Pinpoint the cell where the given text exists, returning its (x, y) midpoint coordinate. 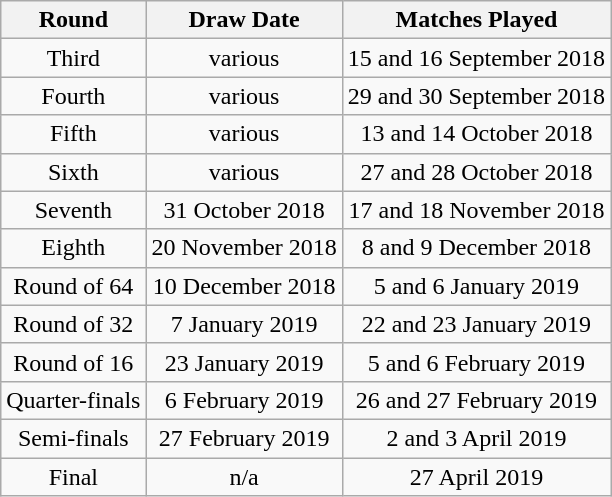
Eighth (74, 248)
Round (74, 20)
Sixth (74, 172)
13 and 14 October 2018 (476, 134)
20 November 2018 (244, 248)
31 October 2018 (244, 210)
Third (74, 58)
23 January 2019 (244, 362)
Matches Played (476, 20)
15 and 16 September 2018 (476, 58)
27 and 28 October 2018 (476, 172)
10 December 2018 (244, 286)
29 and 30 September 2018 (476, 96)
6 February 2019 (244, 400)
27 April 2019 (476, 477)
5 and 6 January 2019 (476, 286)
2 and 3 April 2019 (476, 438)
Final (74, 477)
Round of 16 (74, 362)
7 January 2019 (244, 324)
Draw Date (244, 20)
Semi-finals (74, 438)
Quarter-finals (74, 400)
8 and 9 December 2018 (476, 248)
Fourth (74, 96)
27 February 2019 (244, 438)
Fifth (74, 134)
Seventh (74, 210)
n/a (244, 477)
Round of 64 (74, 286)
5 and 6 February 2019 (476, 362)
17 and 18 November 2018 (476, 210)
26 and 27 February 2019 (476, 400)
22 and 23 January 2019 (476, 324)
Round of 32 (74, 324)
